Scan for the cell matching the given text and deliver its [x, y] coordinate at center. 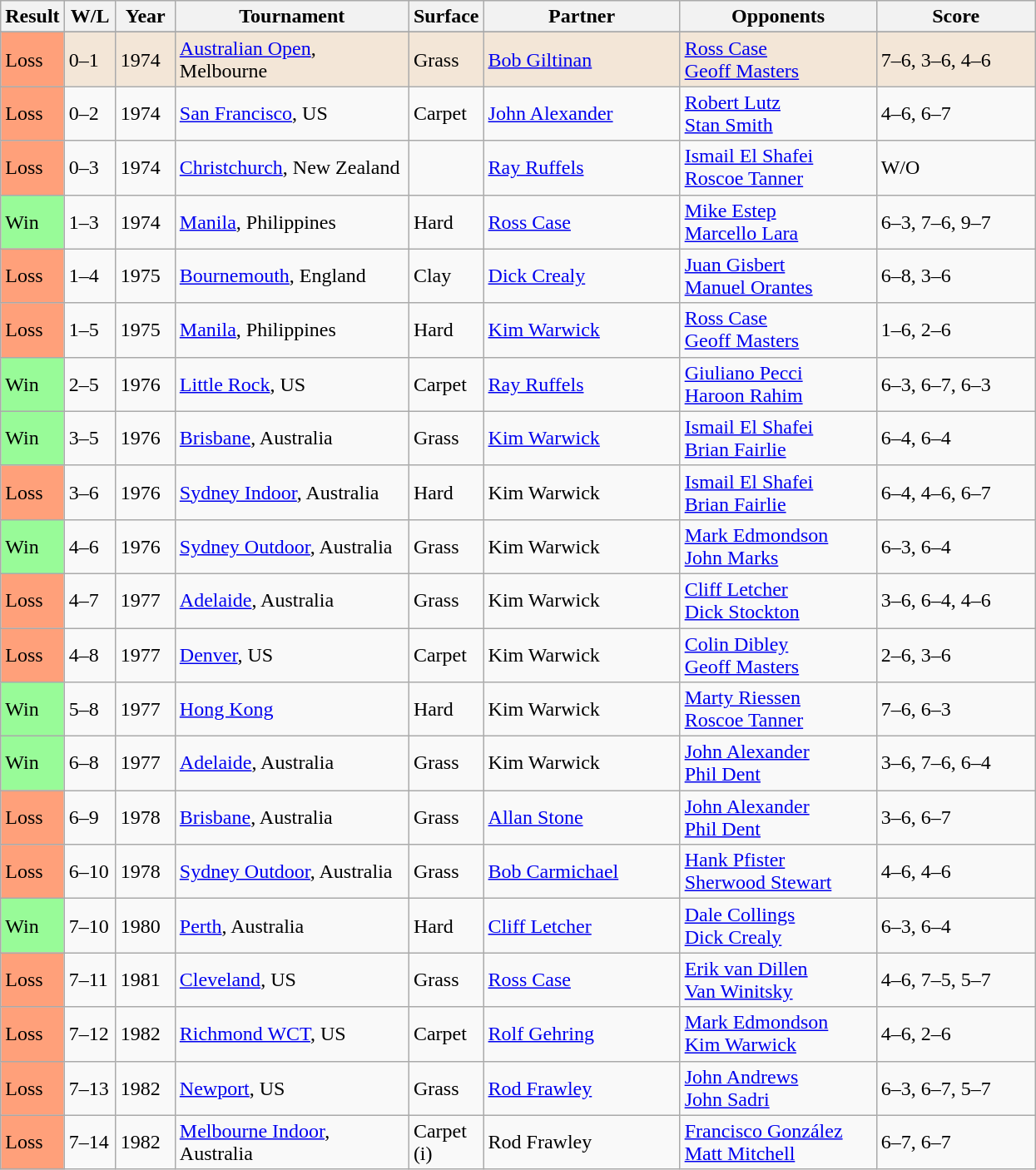
6–4, 4–6, 6–7 [955, 493]
W/O [955, 168]
7–10 [90, 925]
Marty Riessen Roscoe Tanner [778, 709]
6–3, 7–6, 9–7 [955, 221]
Surface [446, 17]
Dale Collings Dick Crealy [778, 925]
7–6, 6–3 [955, 709]
6–3, 6–7, 6–3 [955, 384]
Rolf Gehring [582, 1034]
6–8, 3–6 [955, 276]
W/L [90, 17]
Christchurch, New Zealand [291, 168]
3–6, 7–6, 6–4 [955, 764]
San Francisco, US [291, 113]
John Andrews John Sadri [778, 1088]
Dick Crealy [582, 276]
6–8 [90, 764]
3–6 [90, 493]
Score [955, 17]
Francisco González Matt Mitchell [778, 1142]
0–1 [90, 60]
Opponents [778, 17]
Denver, US [291, 654]
2–6, 3–6 [955, 654]
Result [32, 17]
1–6, 2–6 [955, 330]
Tournament [291, 17]
Cleveland, US [291, 980]
3–5 [90, 438]
1–3 [90, 221]
Mark Edmondson John Marks [778, 546]
4–7 [90, 601]
4–6 [90, 546]
Newport, US [291, 1088]
7–6, 3–6, 4–6 [955, 60]
Carpet (i) [446, 1142]
Bob Carmichael [582, 872]
Sydney Indoor, Australia [291, 493]
4–6, 7–5, 5–7 [955, 980]
Year [145, 17]
3–6, 6–7 [955, 817]
Cliff Letcher Dick Stockton [778, 601]
Mark Edmondson Kim Warwick [778, 1034]
Melbourne Indoor, Australia [291, 1142]
Giuliano Pecci Haroon Rahim [778, 384]
3–6, 6–4, 4–6 [955, 601]
7–14 [90, 1142]
Little Rock, US [291, 384]
Mike Estep Marcello Lara [778, 221]
7–13 [90, 1088]
6–10 [90, 872]
Allan Stone [582, 817]
Richmond WCT, US [291, 1034]
0–2 [90, 113]
4–8 [90, 654]
6–3, 6–7, 5–7 [955, 1088]
Ismail El Shafei Roscoe Tanner [778, 168]
Robert Lutz Stan Smith [778, 113]
1980 [145, 925]
6–9 [90, 817]
7–12 [90, 1034]
1–5 [90, 330]
Australian Open, Melbourne [291, 60]
Cliff Letcher [582, 925]
0–3 [90, 168]
1981 [145, 980]
2–5 [90, 384]
1–4 [90, 276]
John Alexander [582, 113]
Bournemouth, England [291, 276]
Hong Kong [291, 709]
5–8 [90, 709]
6–7, 6–7 [955, 1142]
Clay [446, 276]
4–6, 4–6 [955, 872]
4–6, 6–7 [955, 113]
Bob Giltinan [582, 60]
Perth, Australia [291, 925]
Colin Dibley Geoff Masters [778, 654]
6–4, 6–4 [955, 438]
Juan Gisbert Manuel Orantes [778, 276]
Erik van Dillen Van Winitsky [778, 980]
Hank Pfister Sherwood Stewart [778, 872]
Partner [582, 17]
7–11 [90, 980]
4–6, 2–6 [955, 1034]
